For the text-containing cell, return its midpoint in [X, Y] coordinate format. 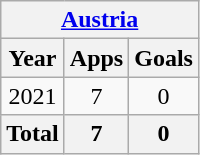
2021 [33, 96]
Goals [164, 58]
Apps [96, 58]
Total [33, 134]
Year [33, 58]
Austria [100, 20]
